Output the (X, Y) coordinate of the center of the cell containing the given text.  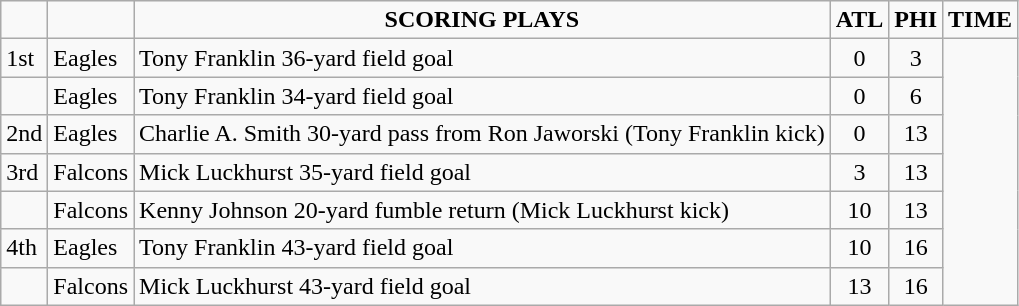
Charlie A. Smith 30-yard pass from Ron Jaworski (Tony Franklin kick) (482, 134)
Mick Luckhurst 43-yard field goal (482, 286)
6 (916, 96)
Tony Franklin 34-yard field goal (482, 96)
PHI (916, 20)
Tony Franklin 43-yard field goal (482, 248)
2nd (24, 134)
ATL (860, 20)
Mick Luckhurst 35-yard field goal (482, 172)
Kenny Johnson 20-yard fumble return (Mick Luckhurst kick) (482, 210)
3rd (24, 172)
Tony Franklin 36-yard field goal (482, 58)
TIME (980, 20)
SCORING PLAYS (482, 20)
1st (24, 58)
4th (24, 248)
